Detect which cell encompasses the target text, then output its (x, y) center coordinate. 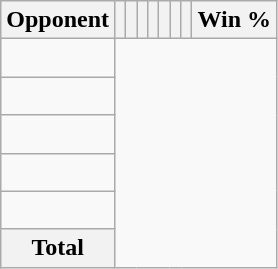
Win % (234, 20)
Opponent (58, 20)
Total (58, 248)
